Return the [x, y] coordinate for the center point of the cell that contains the specified text.  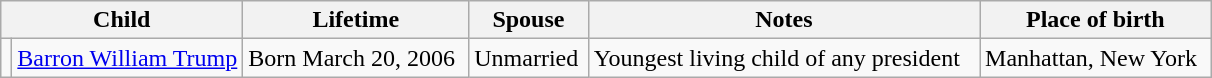
Manhattan, New York [1096, 58]
Child [122, 20]
Place of birth [1096, 20]
Born March 20, 2006 [356, 58]
Spouse [528, 20]
Lifetime [356, 20]
Barron William Trump [128, 58]
Unmarried [528, 58]
Youngest living child of any president [784, 58]
Notes [784, 20]
